Search for the cell housing the specified text and yield its [x, y] center coordinate. 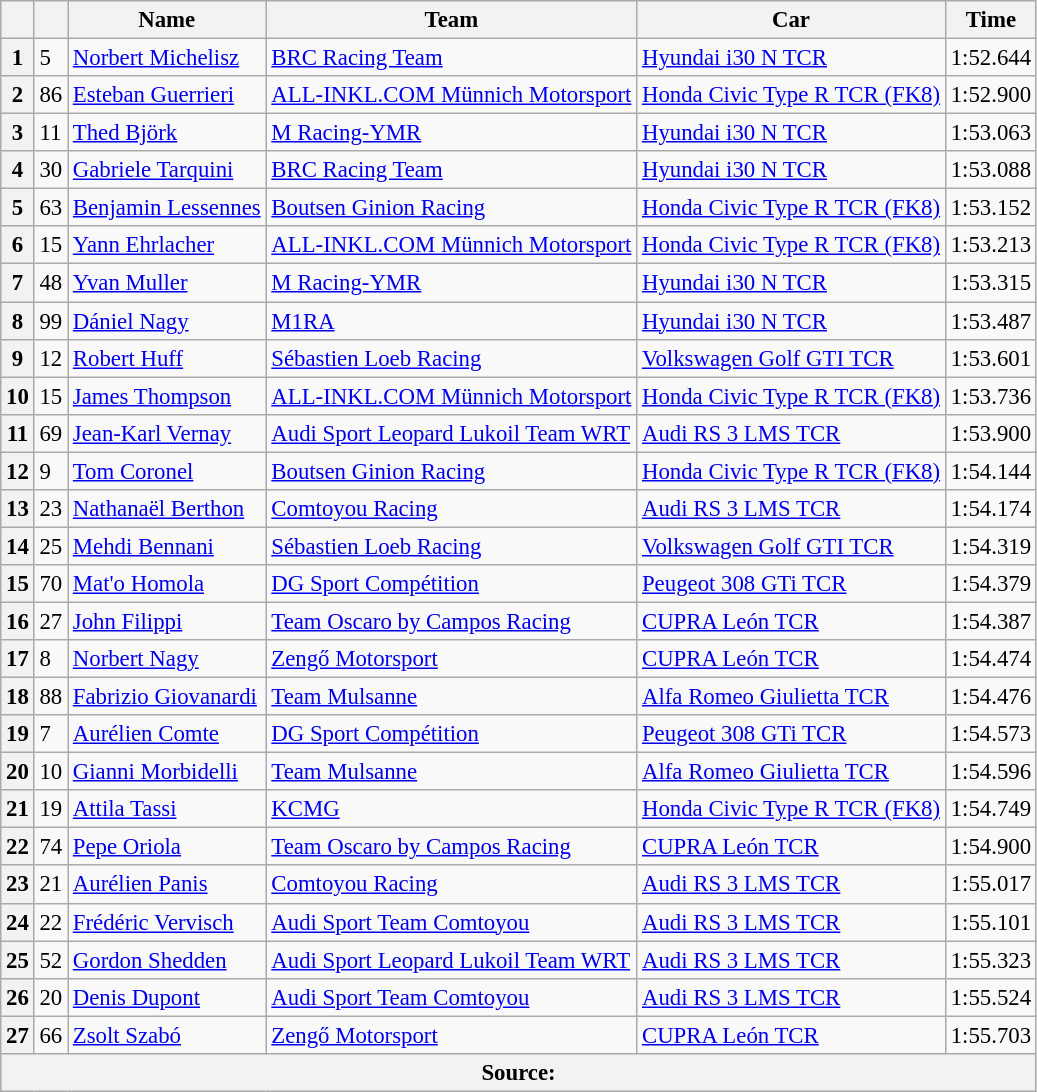
Team [452, 20]
1:52.900 [990, 95]
Yvan Muller [168, 283]
Robert Huff [168, 358]
1:53.213 [990, 245]
Fabrizio Giovanardi [168, 697]
1:53.088 [990, 170]
6 [18, 245]
Norbert Nagy [168, 659]
70 [50, 584]
1:54.319 [990, 546]
Dániel Nagy [168, 321]
1:54.573 [990, 734]
1:55.101 [990, 922]
Pepe Oriola [168, 847]
Gordon Shedden [168, 960]
Gabriele Tarquini [168, 170]
Jean-Karl Vernay [168, 433]
26 [18, 997]
1:54.476 [990, 697]
M1RA [452, 321]
Yann Ehrlacher [168, 245]
Car [792, 20]
1:55.524 [990, 997]
Thed Björk [168, 133]
1:55.017 [990, 885]
52 [50, 960]
1:53.315 [990, 283]
24 [18, 922]
1:54.379 [990, 584]
KCMG [452, 809]
3 [18, 133]
1:53.601 [990, 358]
18 [18, 697]
14 [18, 546]
1:54.387 [990, 621]
2 [18, 95]
1:54.474 [990, 659]
1:53.736 [990, 396]
1:53.152 [990, 208]
1 [18, 58]
63 [50, 208]
66 [50, 1035]
30 [50, 170]
Aurélien Panis [168, 885]
Tom Coronel [168, 471]
1:54.749 [990, 809]
Mehdi Bennani [168, 546]
99 [50, 321]
1:53.063 [990, 133]
69 [50, 433]
48 [50, 283]
4 [18, 170]
1:55.323 [990, 960]
16 [18, 621]
Aurélien Comte [168, 734]
Nathanaël Berthon [168, 509]
James Thompson [168, 396]
Benjamin Lessennes [168, 208]
1:54.596 [990, 772]
Name [168, 20]
Source: [519, 1073]
1:53.487 [990, 321]
Norbert Michelisz [168, 58]
1:54.144 [990, 471]
Denis Dupont [168, 997]
Gianni Morbidelli [168, 772]
86 [50, 95]
88 [50, 697]
Frédéric Vervisch [168, 922]
Mat'o Homola [168, 584]
Esteban Guerrieri [168, 95]
1:54.174 [990, 509]
1:53.900 [990, 433]
Time [990, 20]
1:54.900 [990, 847]
13 [18, 509]
Attila Tassi [168, 809]
John Filippi [168, 621]
74 [50, 847]
1:55.703 [990, 1035]
1:52.644 [990, 58]
17 [18, 659]
Zsolt Szabó [168, 1035]
